Locate the cell with the specified text and output its (x, y) center coordinate. 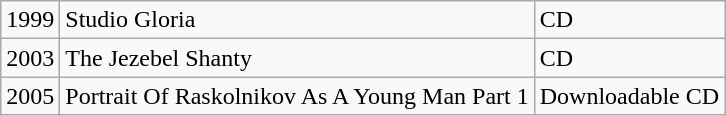
2005 (30, 96)
Downloadable CD (629, 96)
The Jezebel Shanty (297, 58)
1999 (30, 20)
2003 (30, 58)
Portrait Of Raskolnikov As A Young Man Part 1 (297, 96)
Studio Gloria (297, 20)
